Provide the (X, Y) coordinate of the cell's center where the given text is located.  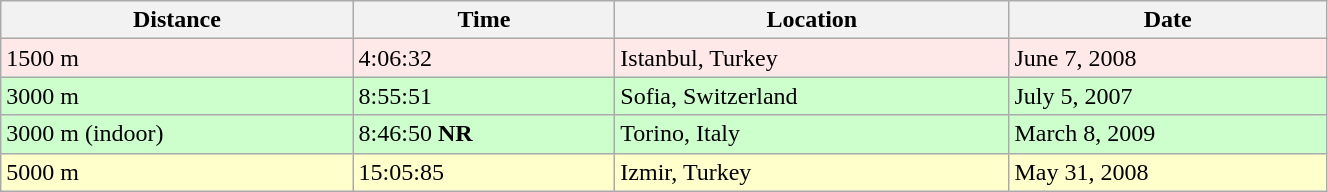
Sofia, Switzerland (812, 96)
15:05:85 (484, 172)
Distance (177, 20)
Date (1168, 20)
July 5, 2007 (1168, 96)
1500 m (177, 58)
5000 m (177, 172)
4:06:32 (484, 58)
8:46:50 NR (484, 134)
8:55:51 (484, 96)
3000 m (indoor) (177, 134)
June 7, 2008 (1168, 58)
3000 m (177, 96)
Time (484, 20)
Izmir, Turkey (812, 172)
May 31, 2008 (1168, 172)
March 8, 2009 (1168, 134)
Location (812, 20)
Istanbul, Turkey (812, 58)
Torino, Italy (812, 134)
